Return [x, y] of the center of cell containing provided text 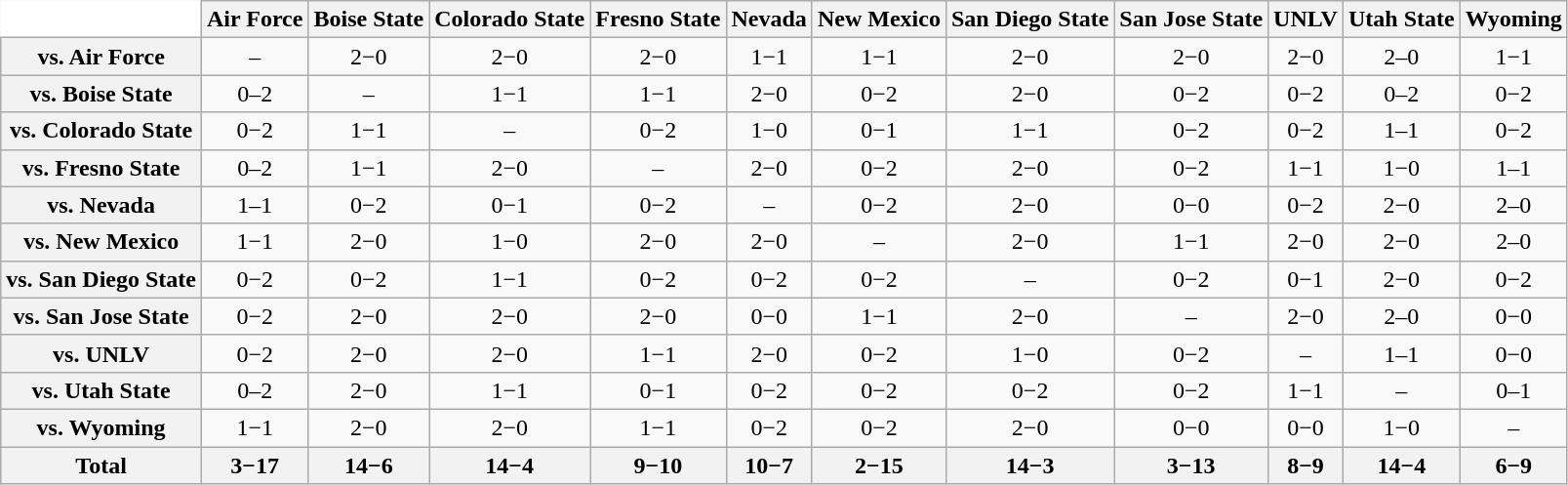
3−13 [1191, 465]
vs. San Jose State [101, 316]
vs. New Mexico [101, 242]
vs. Colorado State [101, 131]
vs. Wyoming [101, 427]
Boise State [369, 20]
San Jose State [1191, 20]
3−17 [254, 465]
vs. San Diego State [101, 279]
Air Force [254, 20]
Utah State [1401, 20]
Colorado State [509, 20]
8−9 [1306, 465]
New Mexico [878, 20]
2−15 [878, 465]
vs. Nevada [101, 205]
14−6 [369, 465]
Total [101, 465]
0–1 [1513, 390]
10−7 [769, 465]
Wyoming [1513, 20]
vs. Air Force [101, 57]
vs. Boise State [101, 94]
vs. Fresno State [101, 168]
vs. Utah State [101, 390]
Nevada [769, 20]
vs. UNLV [101, 353]
San Diego State [1029, 20]
14−3 [1029, 465]
6−9 [1513, 465]
UNLV [1306, 20]
9−10 [658, 465]
Fresno State [658, 20]
